Determine the (X, Y) coordinate at the center of the cell enclosing the given text.  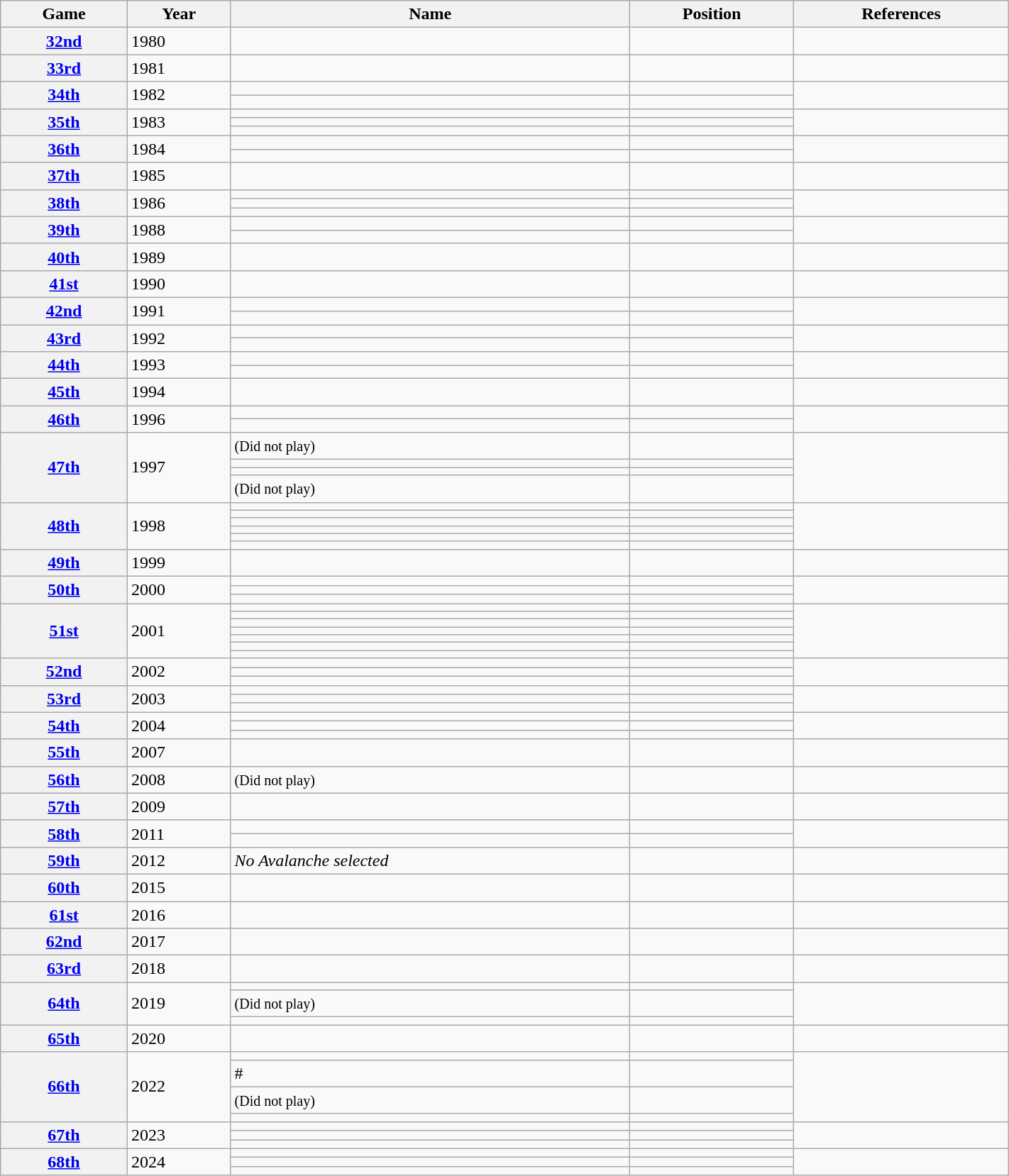
47th (64, 467)
63rd (64, 969)
Position (711, 14)
52nd (64, 672)
1997 (179, 467)
1992 (179, 338)
2008 (179, 780)
1982 (179, 95)
1996 (179, 419)
2012 (179, 860)
1986 (179, 203)
1993 (179, 365)
1998 (179, 526)
46th (64, 419)
1988 (179, 230)
39th (64, 230)
42nd (64, 311)
34th (64, 95)
1991 (179, 311)
45th (64, 392)
2011 (179, 833)
54th (64, 726)
2020 (179, 1038)
41st (64, 284)
58th (64, 833)
48th (64, 526)
2000 (179, 589)
2023 (179, 1135)
62nd (64, 942)
56th (64, 780)
33rd (64, 68)
57th (64, 806)
1989 (179, 257)
1980 (179, 41)
1999 (179, 562)
32nd (64, 41)
Game (64, 14)
2002 (179, 672)
36th (64, 149)
53rd (64, 699)
2007 (179, 753)
2022 (179, 1087)
40th (64, 257)
37th (64, 176)
2024 (179, 1162)
2019 (179, 1004)
51st (64, 630)
49th (64, 562)
1983 (179, 122)
59th (64, 860)
2009 (179, 806)
1990 (179, 284)
1981 (179, 68)
2004 (179, 726)
Name (430, 14)
1994 (179, 392)
References (901, 14)
67th (64, 1135)
43rd (64, 338)
50th (64, 589)
No Avalanche selected (430, 860)
1985 (179, 176)
1984 (179, 149)
2018 (179, 969)
38th (64, 203)
2016 (179, 914)
Year (179, 14)
60th (64, 887)
61st (64, 914)
44th (64, 365)
66th (64, 1087)
2003 (179, 699)
55th (64, 753)
65th (64, 1038)
2001 (179, 630)
2015 (179, 887)
64th (64, 1004)
68th (64, 1162)
# (430, 1073)
35th (64, 122)
2017 (179, 942)
